Extract the (x, y) coordinate from the center of the cell holding the provided text.  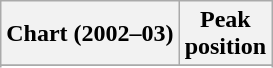
Chart (2002–03) (90, 34)
Peakposition (225, 34)
